Find where the given text appears and provide that cell's center as (X, Y) coordinate. 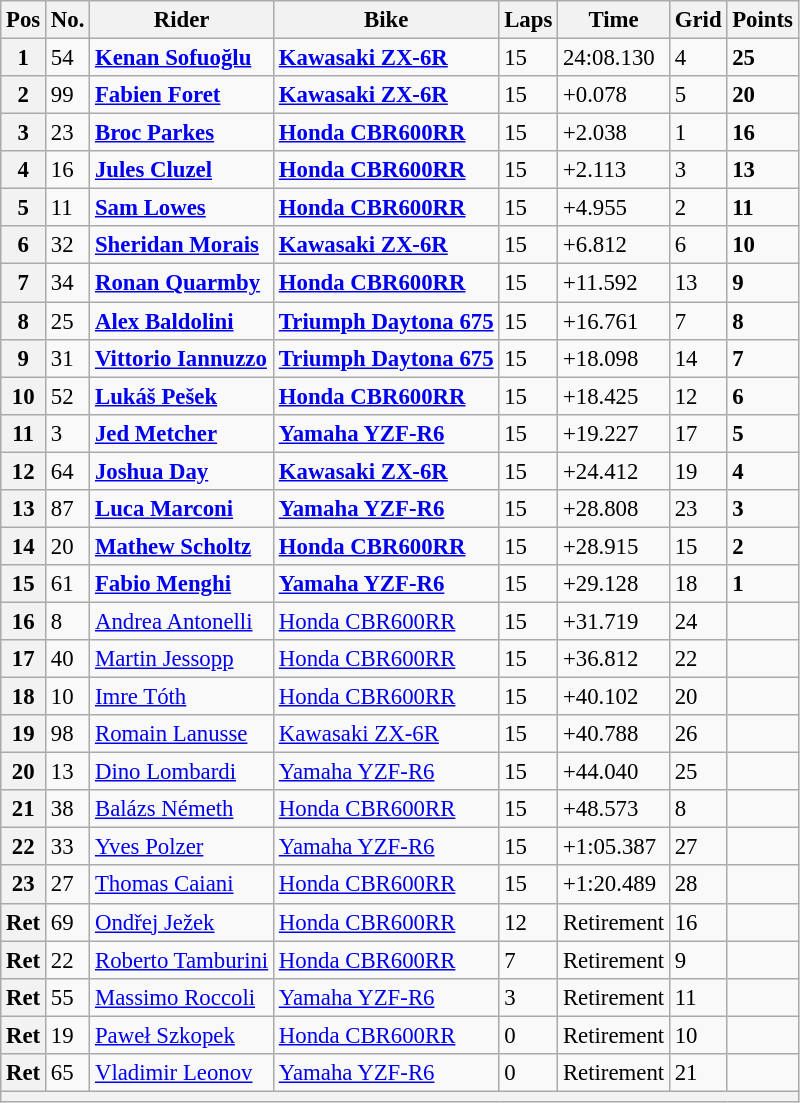
Joshua Day (182, 471)
Jed Metcher (182, 433)
Alex Baldolini (182, 321)
98 (68, 734)
Grid (698, 20)
55 (68, 997)
+19.227 (614, 433)
+18.425 (614, 396)
+11.592 (614, 283)
Martin Jessopp (182, 659)
+1:05.387 (614, 847)
Luca Marconi (182, 509)
+36.812 (614, 659)
+1:20.489 (614, 885)
Imre Tóth (182, 697)
Sheridan Morais (182, 245)
Ronan Quarmby (182, 283)
61 (68, 584)
+18.098 (614, 358)
+40.788 (614, 734)
+6.812 (614, 245)
+40.102 (614, 697)
Massimo Roccoli (182, 997)
28 (698, 885)
Roberto Tamburini (182, 960)
Dino Lombardi (182, 772)
Vittorio Iannuzzo (182, 358)
Time (614, 20)
Balázs Németh (182, 809)
Andrea Antonelli (182, 621)
Fabien Foret (182, 95)
+16.761 (614, 321)
+48.573 (614, 809)
69 (68, 922)
Points (762, 20)
40 (68, 659)
+31.719 (614, 621)
+2.113 (614, 170)
Thomas Caiani (182, 885)
33 (68, 847)
32 (68, 245)
+29.128 (614, 584)
24:08.130 (614, 58)
64 (68, 471)
+4.955 (614, 208)
52 (68, 396)
Kenan Sofuoğlu (182, 58)
Pos (24, 20)
Jules Cluzel (182, 170)
+28.915 (614, 546)
Yves Polzer (182, 847)
Fabio Menghi (182, 584)
38 (68, 809)
+28.808 (614, 509)
65 (68, 1073)
87 (68, 509)
Bike (386, 20)
+0.078 (614, 95)
+24.412 (614, 471)
26 (698, 734)
Lukáš Pešek (182, 396)
Romain Lanusse (182, 734)
Mathew Scholtz (182, 546)
54 (68, 58)
Sam Lowes (182, 208)
31 (68, 358)
+2.038 (614, 133)
99 (68, 95)
Vladimir Leonov (182, 1073)
+44.040 (614, 772)
Broc Parkes (182, 133)
24 (698, 621)
Rider (182, 20)
No. (68, 20)
Laps (528, 20)
34 (68, 283)
Paweł Szkopek (182, 1035)
Ondřej Ježek (182, 922)
